Output the (x, y) coordinate of the center of the cell containing the given text.  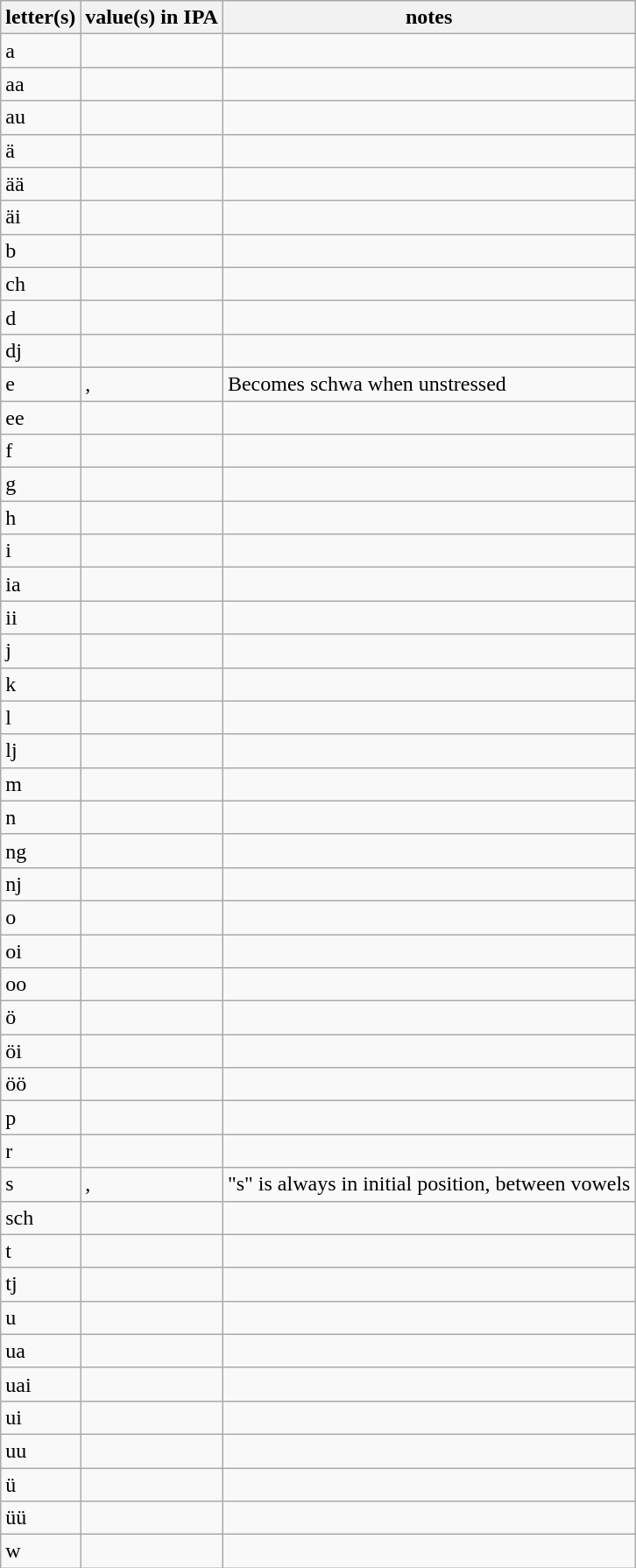
h (40, 518)
ii (40, 618)
ää (40, 184)
r (40, 1151)
f (40, 451)
öö (40, 1084)
ä (40, 151)
ch (40, 284)
o (40, 917)
d (40, 317)
t (40, 1251)
tj (40, 1284)
e (40, 384)
oi (40, 950)
dj (40, 350)
nj (40, 884)
notes (429, 18)
w (40, 1551)
a (40, 51)
p (40, 1118)
n (40, 817)
ng (40, 851)
öi (40, 1051)
aa (40, 84)
i (40, 551)
"s" is always in initial position, between vowels (429, 1184)
au (40, 117)
lj (40, 751)
k (40, 684)
ui (40, 1417)
u (40, 1317)
ü (40, 1485)
ua (40, 1351)
s (40, 1184)
ia (40, 584)
b (40, 251)
letter(s) (40, 18)
sch (40, 1218)
l (40, 717)
m (40, 784)
g (40, 484)
uu (40, 1451)
ee (40, 418)
äi (40, 217)
j (40, 651)
Becomes schwa when unstressed (429, 384)
üü (40, 1518)
oo (40, 985)
uai (40, 1384)
ö (40, 1018)
value(s) in IPA (152, 18)
